Find where the given text appears and provide that cell's center as [X, Y] coordinate. 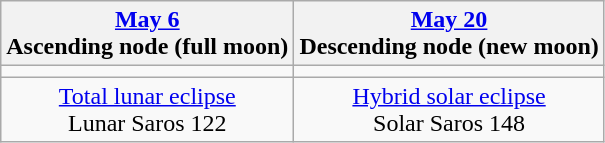
Total lunar eclipseLunar Saros 122 [148, 110]
May 20Descending node (new moon) [449, 34]
Hybrid solar eclipseSolar Saros 148 [449, 110]
May 6Ascending node (full moon) [148, 34]
